For the text-containing cell, return its midpoint in [X, Y] coordinate format. 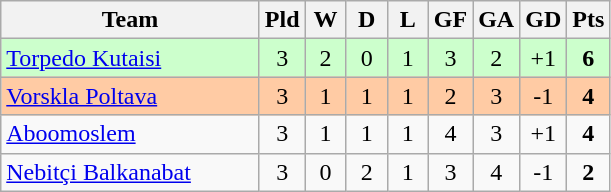
GF [450, 20]
GD [544, 20]
Aboomoslem [130, 134]
Vorskla Poltava [130, 96]
L [408, 20]
D [366, 20]
Pld [282, 20]
GA [496, 20]
Torpedo Kutaisi [130, 58]
Pts [588, 20]
6 [588, 58]
W [326, 20]
Team [130, 20]
Nebitçi Balkanabat [130, 172]
